Determine the (x, y) coordinate at the center of the cell enclosing the given text.  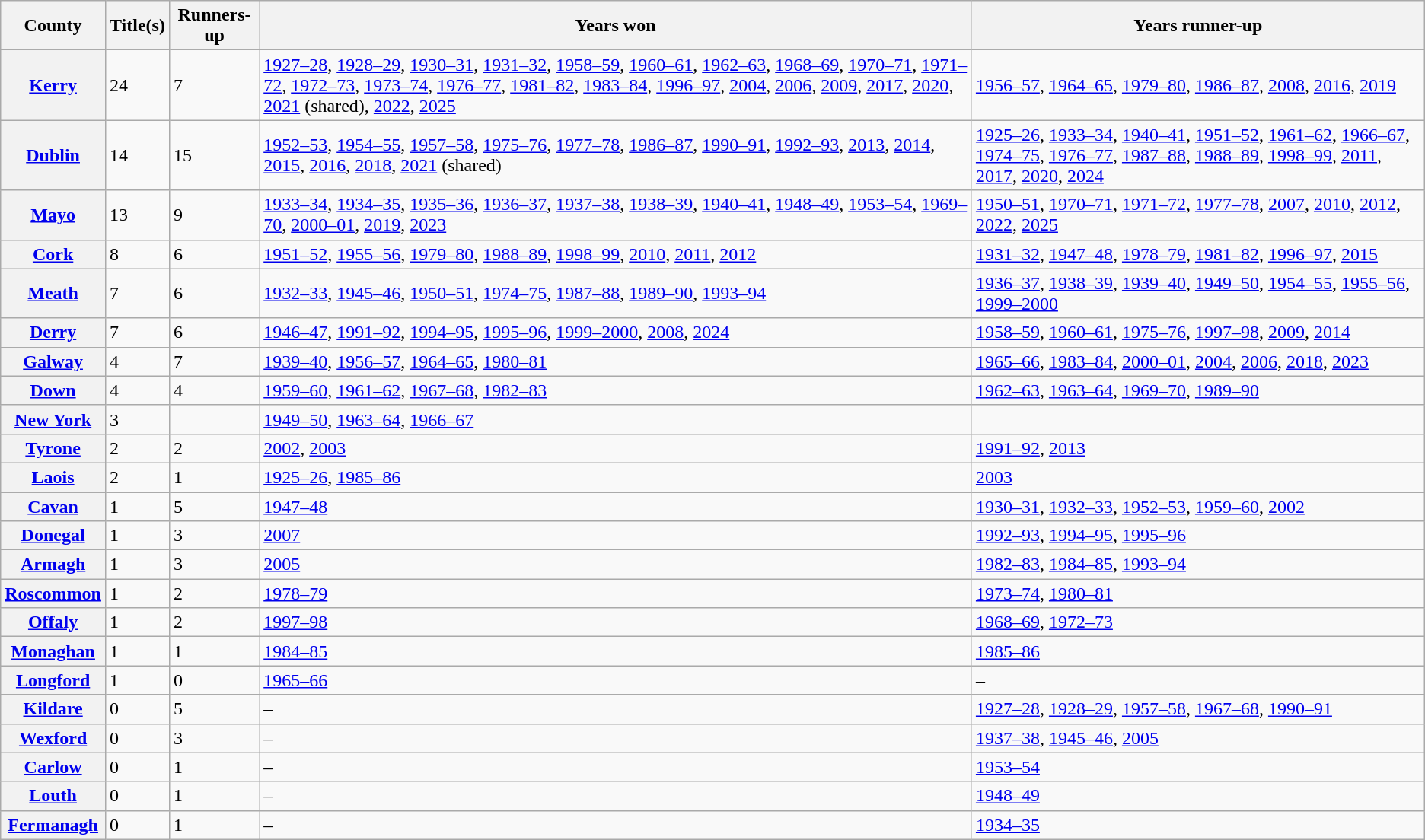
1953–54 (1198, 767)
New York (53, 419)
1958–59, 1960–61, 1975–76, 1997–98, 2009, 2014 (1198, 332)
Mayo (53, 215)
1931–32, 1947–48, 1978–79, 1981–82, 1996–97, 2015 (1198, 254)
Offaly (53, 622)
Longford (53, 680)
14 (137, 155)
1932–33, 1945–46, 1950–51, 1974–75, 1987–88, 1989–90, 1993–94 (616, 294)
Monaghan (53, 651)
1956–57, 1964–65, 1979–80, 1986–87, 2008, 2016, 2019 (1198, 85)
1952–53, 1954–55, 1957–58, 1975–76, 1977–78, 1986–87, 1990–91, 1992–93, 2013, 2014, 2015, 2016, 2018, 2021 (shared) (616, 155)
1991–92, 2013 (1198, 448)
Armagh (53, 565)
Years won (616, 26)
Kildare (53, 709)
1925–26, 1985–86 (616, 477)
1948–49 (1198, 796)
Kerry (53, 85)
1934–35 (1198, 825)
2005 (616, 565)
1951–52, 1955–56, 1979–80, 1988–89, 1998–99, 2010, 2011, 2012 (616, 254)
1937–38, 1945–46, 2005 (1198, 738)
Louth (53, 796)
13 (137, 215)
2003 (1198, 477)
1965–66 (616, 680)
1978–79 (616, 593)
Fermanagh (53, 825)
Wexford (53, 738)
1939–40, 1956–57, 1964–65, 1980–81 (616, 361)
Meath (53, 294)
Cork (53, 254)
1984–85 (616, 651)
24 (137, 85)
Carlow (53, 767)
1962–63, 1963–64, 1969–70, 1989–90 (1198, 390)
Derry (53, 332)
Donegal (53, 536)
1973–74, 1980–81 (1198, 593)
Cavan (53, 506)
1947–48 (616, 506)
1997–98 (616, 622)
1982–83, 1984–85, 1993–94 (1198, 565)
1985–86 (1198, 651)
Roscommon (53, 593)
1925–26, 1933–34, 1940–41, 1951–52, 1961–62, 1966–67, 1974–75, 1976–77, 1987–88, 1988–89, 1998–99, 2011, 2017, 2020, 2024 (1198, 155)
8 (137, 254)
2007 (616, 536)
1992–93, 1994–95, 1995–96 (1198, 536)
Galway (53, 361)
1949–50, 1963–64, 1966–67 (616, 419)
1927–28, 1928–29, 1957–58, 1967–68, 1990–91 (1198, 709)
1936–37, 1938–39, 1939–40, 1949–50, 1954–55, 1955–56, 1999–2000 (1198, 294)
Dublin (53, 155)
County (53, 26)
1946–47, 1991–92, 1994–95, 1995–96, 1999–2000, 2008, 2024 (616, 332)
Title(s) (137, 26)
Laois (53, 477)
Tyrone (53, 448)
2002, 2003 (616, 448)
Runners-up (214, 26)
1930–31, 1932–33, 1952–53, 1959–60, 2002 (1198, 506)
Years runner-up (1198, 26)
Down (53, 390)
9 (214, 215)
1950–51, 1970–71, 1971–72, 1977–78, 2007, 2010, 2012, 2022, 2025 (1198, 215)
15 (214, 155)
1965–66, 1983–84, 2000–01, 2004, 2006, 2018, 2023 (1198, 361)
1959–60, 1961–62, 1967–68, 1982–83 (616, 390)
1933–34, 1934–35, 1935–36, 1936–37, 1937–38, 1938–39, 1940–41, 1948–49, 1953–54, 1969–70, 2000–01, 2019, 2023 (616, 215)
1968–69, 1972–73 (1198, 622)
